Detect which cell encompasses the target text, then output its (x, y) center coordinate. 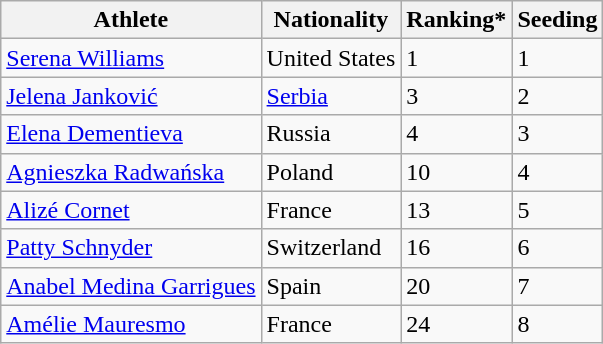
13 (456, 210)
Spain (331, 286)
6 (558, 248)
16 (456, 248)
24 (456, 324)
Ranking* (456, 20)
5 (558, 210)
Serena Williams (131, 58)
Serbia (331, 96)
United States (331, 58)
2 (558, 96)
10 (456, 172)
Jelena Janković (131, 96)
Russia (331, 134)
20 (456, 286)
Poland (331, 172)
8 (558, 324)
Amélie Mauresmo (131, 324)
Agnieszka Radwańska (131, 172)
Anabel Medina Garrigues (131, 286)
Patty Schnyder (131, 248)
7 (558, 286)
Nationality (331, 20)
Seeding (558, 20)
Athlete (131, 20)
Alizé Cornet (131, 210)
Elena Dementieva (131, 134)
Switzerland (331, 248)
